Pinpoint the cell where the given text exists, returning its (X, Y) midpoint coordinate. 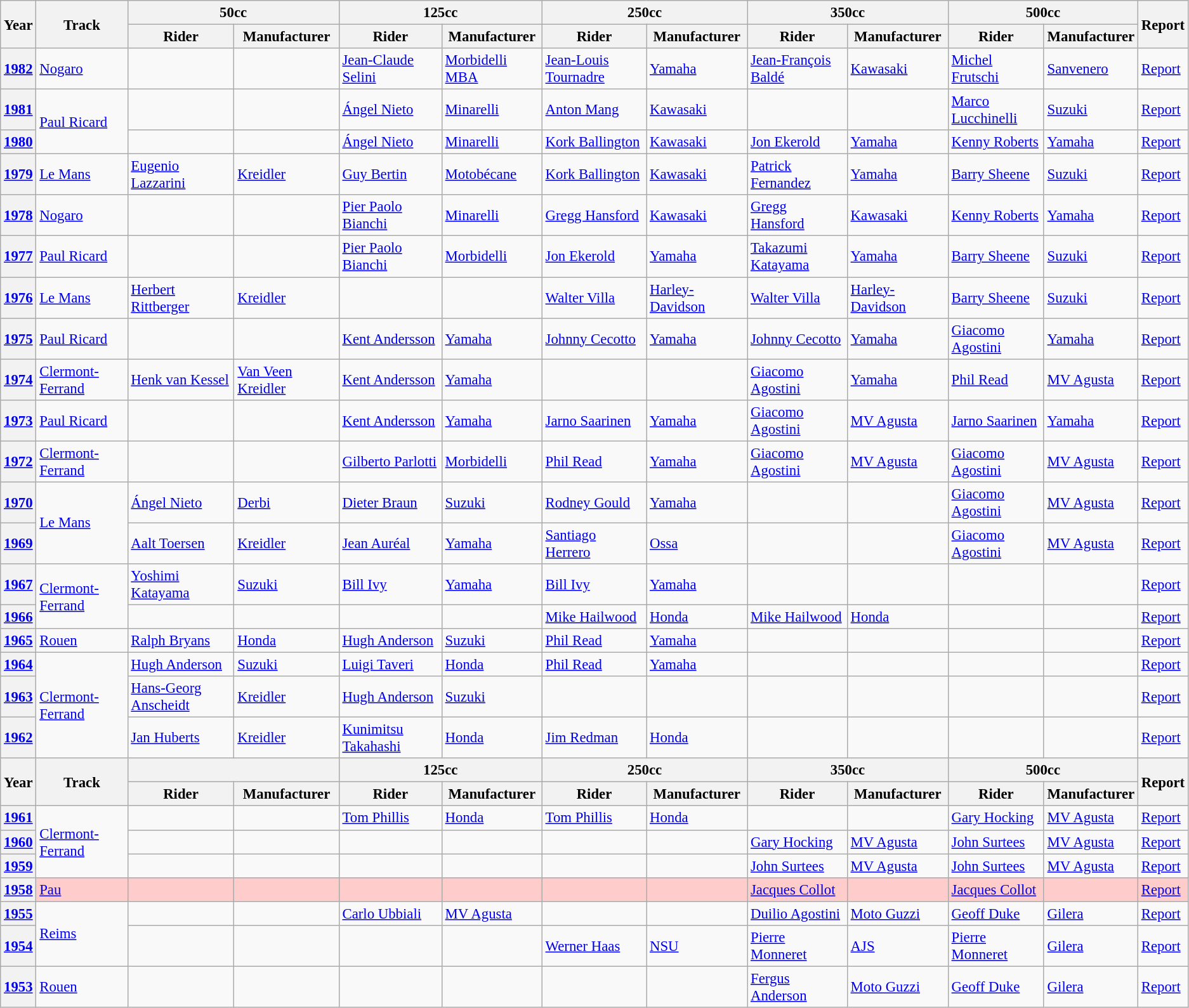
Jean-François Baldé (798, 69)
Eugenio Lazzarini (181, 175)
1979 (18, 175)
1953 (18, 987)
Ossa (697, 543)
1955 (18, 913)
Duilio Agostini (798, 913)
Luigi Taveri (390, 665)
1965 (18, 641)
Rodney Gould (594, 502)
Ralph Bryans (181, 641)
1958 (18, 889)
Van Veen Kreidler (287, 379)
Jean-Louis Tournadre (594, 69)
1981 (18, 110)
Fergus Anderson (798, 987)
Anton Mang (594, 110)
Jean Auréal (390, 543)
1976 (18, 298)
Werner Haas (594, 946)
Jan Huberts (181, 738)
1959 (18, 866)
1977 (18, 256)
Jean-Claude Selini (390, 69)
Henk van Kessel (181, 379)
Takazumi Katayama (798, 256)
1972 (18, 462)
1975 (18, 339)
1961 (18, 818)
1954 (18, 946)
Hans-Georg Anscheidt (181, 697)
1980 (18, 142)
Aalt Toersen (181, 543)
1974 (18, 379)
NSU (697, 946)
1982 (18, 69)
Derbi (287, 502)
Reims (82, 934)
Sanvenero (1091, 69)
Yoshimi Katayama (181, 585)
1969 (18, 543)
1970 (18, 502)
Santiago Herrero (594, 543)
1964 (18, 665)
Jim Redman (594, 738)
Motobécane (492, 175)
1960 (18, 842)
Dieter Braun (390, 502)
1967 (18, 585)
Gilberto Parlotti (390, 462)
Pau (82, 889)
Patrick Fernandez (798, 175)
1966 (18, 617)
Morbidelli MBA (492, 69)
1962 (18, 738)
50cc (233, 13)
Kunimitsu Takahashi (390, 738)
1978 (18, 216)
Herbert Rittberger (181, 298)
Marco Lucchinelli (996, 110)
Guy Bertin (390, 175)
Carlo Ubbiali (390, 913)
AJS (897, 946)
Michel Frutschi (996, 69)
1973 (18, 420)
1963 (18, 697)
